Find where the given text appears and provide that cell's center as (X, Y) coordinate. 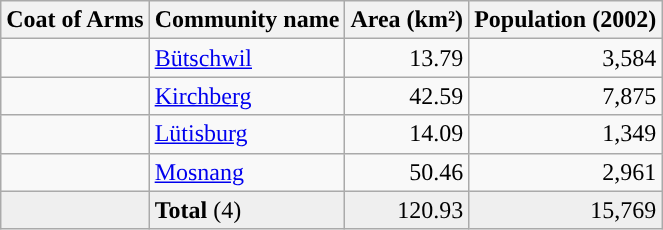
Mosnang (247, 172)
Community name (247, 20)
15,769 (566, 210)
Kirchberg (247, 96)
3,584 (566, 58)
Area (km²) (407, 20)
Coat of Arms (75, 20)
Bütschwil (247, 58)
Population (2002) (566, 20)
Lütisburg (247, 134)
7,875 (566, 96)
42.59 (407, 96)
120.93 (407, 210)
13.79 (407, 58)
50.46 (407, 172)
1,349 (566, 134)
14.09 (407, 134)
Total (4) (247, 210)
2,961 (566, 172)
